Search for the cell housing the specified text and yield its [x, y] center coordinate. 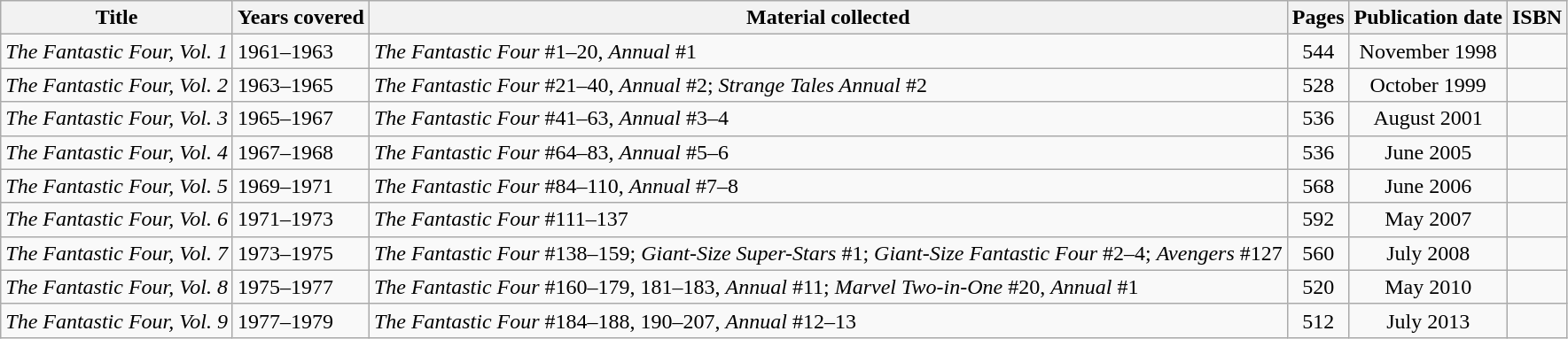
Publication date [1428, 18]
The Fantastic Four #21–40, Annual #2; Strange Tales Annual #2 [828, 85]
May 2007 [1428, 220]
1975–1977 [300, 287]
The Fantastic Four, Vol. 5 [117, 186]
The Fantastic Four, Vol. 3 [117, 119]
Pages [1318, 18]
544 [1318, 51]
Years covered [300, 18]
The Fantastic Four #64–83, Annual #5–6 [828, 152]
July 2008 [1428, 253]
The Fantastic Four, Vol. 1 [117, 51]
The Fantastic Four, Vol. 6 [117, 220]
The Fantastic Four #184–188, 190–207, Annual #12–13 [828, 320]
The Fantastic Four, Vol. 7 [117, 253]
June 2005 [1428, 152]
Material collected [828, 18]
1977–1979 [300, 320]
August 2001 [1428, 119]
560 [1318, 253]
May 2010 [1428, 287]
512 [1318, 320]
520 [1318, 287]
568 [1318, 186]
The Fantastic Four #160–179, 181–183, Annual #11; Marvel Two-in-One #20, Annual #1 [828, 287]
The Fantastic Four #1–20, Annual #1 [828, 51]
June 2006 [1428, 186]
1967–1968 [300, 152]
The Fantastic Four, Vol. 8 [117, 287]
The Fantastic Four, Vol. 2 [117, 85]
592 [1318, 220]
The Fantastic Four #138–159; Giant-Size Super-Stars #1; Giant-Size Fantastic Four #2–4; Avengers #127 [828, 253]
1971–1973 [300, 220]
1973–1975 [300, 253]
The Fantastic Four #111–137 [828, 220]
1969–1971 [300, 186]
July 2013 [1428, 320]
1963–1965 [300, 85]
The Fantastic Four, Vol. 9 [117, 320]
November 1998 [1428, 51]
1965–1967 [300, 119]
The Fantastic Four, Vol. 4 [117, 152]
1961–1963 [300, 51]
October 1999 [1428, 85]
The Fantastic Four #84–110, Annual #7–8 [828, 186]
528 [1318, 85]
Title [117, 18]
The Fantastic Four #41–63, Annual #3–4 [828, 119]
ISBN [1537, 18]
